Scan for the cell matching the given text and deliver its (X, Y) coordinate at center. 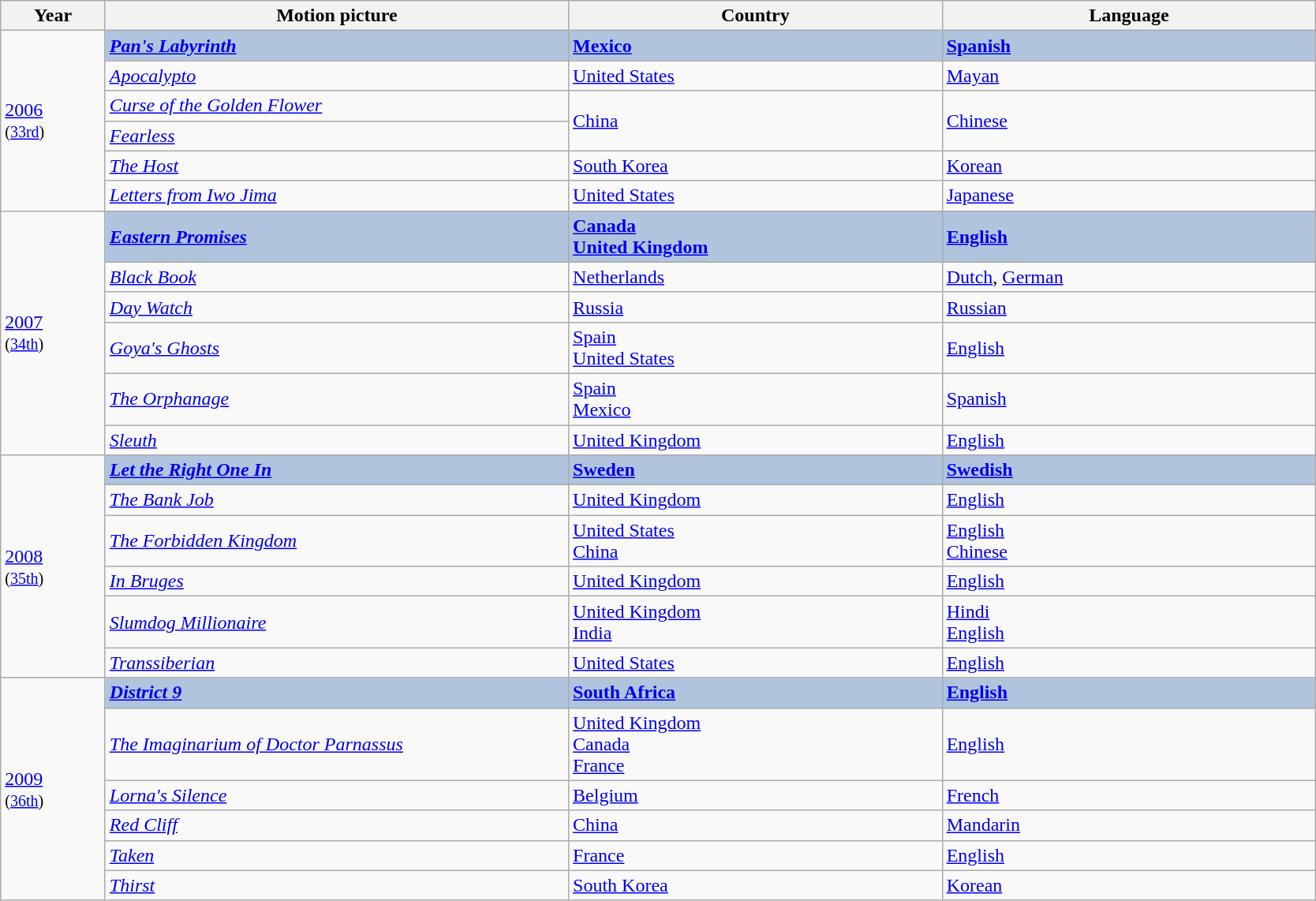
The Host (336, 166)
Sweden (756, 470)
Lorna's Silence (336, 795)
United States China (756, 541)
United Kingdom Canada France (756, 744)
Mandarin (1129, 825)
Dutch, German (1129, 277)
Fearless (336, 136)
Mexico (756, 46)
Apocalypto (336, 76)
Belgium (756, 795)
Sleuth (336, 439)
The Bank Job (336, 500)
Japanese (1129, 196)
United Kingdom India (756, 622)
South Africa (756, 693)
In Bruges (336, 581)
Country (756, 16)
Eastern Promises (336, 237)
Curse of the Golden Flower (336, 106)
The Orphanage (336, 399)
Taken (336, 855)
French (1129, 795)
Goya's Ghosts (336, 347)
Year (54, 16)
Pan's Labyrinth (336, 46)
France (756, 855)
2008(35th) (54, 566)
Russian (1129, 307)
EnglishChinese (1129, 541)
HindiEnglish (1129, 622)
Swedish (1129, 470)
Canada United Kingdom (756, 237)
The Forbidden Kingdom (336, 541)
Motion picture (336, 16)
Day Watch (336, 307)
Language (1129, 16)
2009(36th) (54, 789)
2006(33rd) (54, 121)
Chinese (1129, 121)
Transsiberian (336, 663)
Red Cliff (336, 825)
Mayan (1129, 76)
Russia (756, 307)
Spain United States (756, 347)
The Imaginarium of Doctor Parnassus (336, 744)
Let the Right One In (336, 470)
Slumdog Millionaire (336, 622)
District 9 (336, 693)
2007(34th) (54, 333)
Thirst (336, 885)
Letters from Iwo Jima (336, 196)
Netherlands (756, 277)
Spain Mexico (756, 399)
Black Book (336, 277)
